Output the [x, y] coordinate of the center of the cell containing the given text.  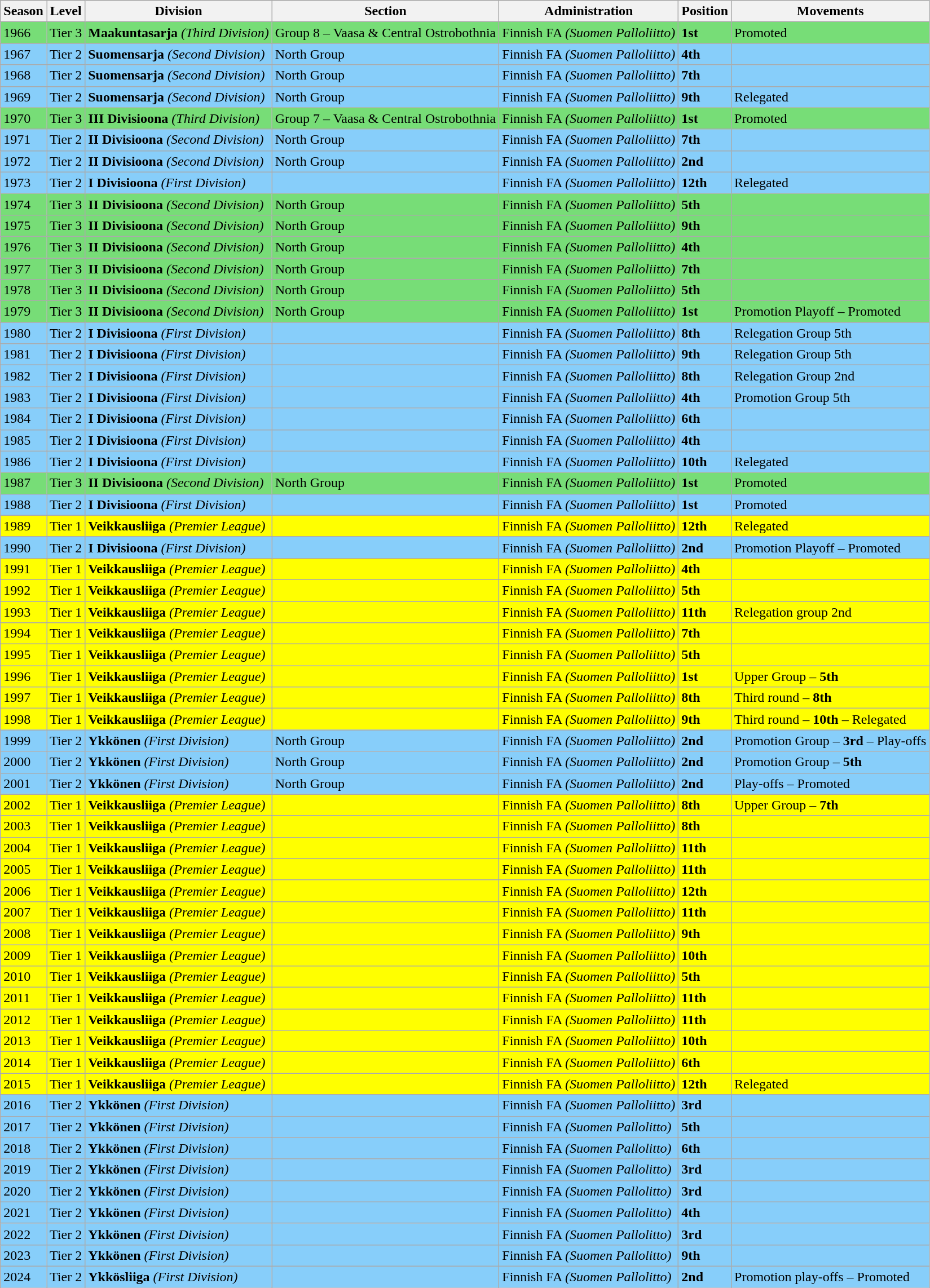
Promotion Group 5th [830, 397]
Season [24, 11]
1971 [24, 140]
1990 [24, 547]
Maakuntasarja (Third Division) [179, 33]
Promotion play-offs – Promoted [830, 1277]
2023 [24, 1255]
1977 [24, 269]
1984 [24, 419]
1997 [24, 698]
Group 8 – Vaasa & Central Ostrobothnia [386, 33]
1969 [24, 97]
1966 [24, 33]
Ykkösliiga (First Division) [179, 1277]
1976 [24, 247]
Movements [830, 11]
Relegation group 2nd [830, 612]
2012 [24, 1020]
1994 [24, 634]
1999 [24, 741]
Third round – 10th – Relegated [830, 719]
1970 [24, 118]
2001 [24, 784]
2002 [24, 805]
1993 [24, 612]
2017 [24, 1127]
1967 [24, 54]
2006 [24, 891]
2019 [24, 1170]
2014 [24, 1063]
1983 [24, 397]
Division [179, 11]
1975 [24, 225]
Administration [589, 11]
2015 [24, 1084]
1992 [24, 590]
Play-offs – Promoted [830, 784]
2013 [24, 1041]
1995 [24, 655]
1979 [24, 312]
1968 [24, 76]
Relegation Group 2nd [830, 376]
Position [705, 11]
1991 [24, 569]
1981 [24, 355]
Level [65, 11]
2011 [24, 998]
Section [386, 11]
1988 [24, 504]
1980 [24, 333]
2018 [24, 1148]
Upper Group – 7th [830, 805]
1973 [24, 183]
2003 [24, 826]
1989 [24, 526]
1974 [24, 204]
1972 [24, 161]
1986 [24, 462]
Upper Group – 5th [830, 676]
2022 [24, 1234]
1998 [24, 719]
Third round – 8th [830, 698]
2004 [24, 848]
III Divisioona (Third Division) [179, 118]
Group 7 – Vaasa & Central Ostrobothnia [386, 118]
1978 [24, 290]
1985 [24, 440]
Promotion Group – 5th [830, 762]
Promotion Group – 3rd – Play-offs [830, 741]
2021 [24, 1212]
1982 [24, 376]
2020 [24, 1191]
1996 [24, 676]
2005 [24, 869]
2010 [24, 977]
2007 [24, 912]
2024 [24, 1277]
2000 [24, 762]
1987 [24, 483]
2009 [24, 955]
2016 [24, 1105]
2008 [24, 933]
